Capture the cell that displays the provided text and extract its [x, y] central coordinate. 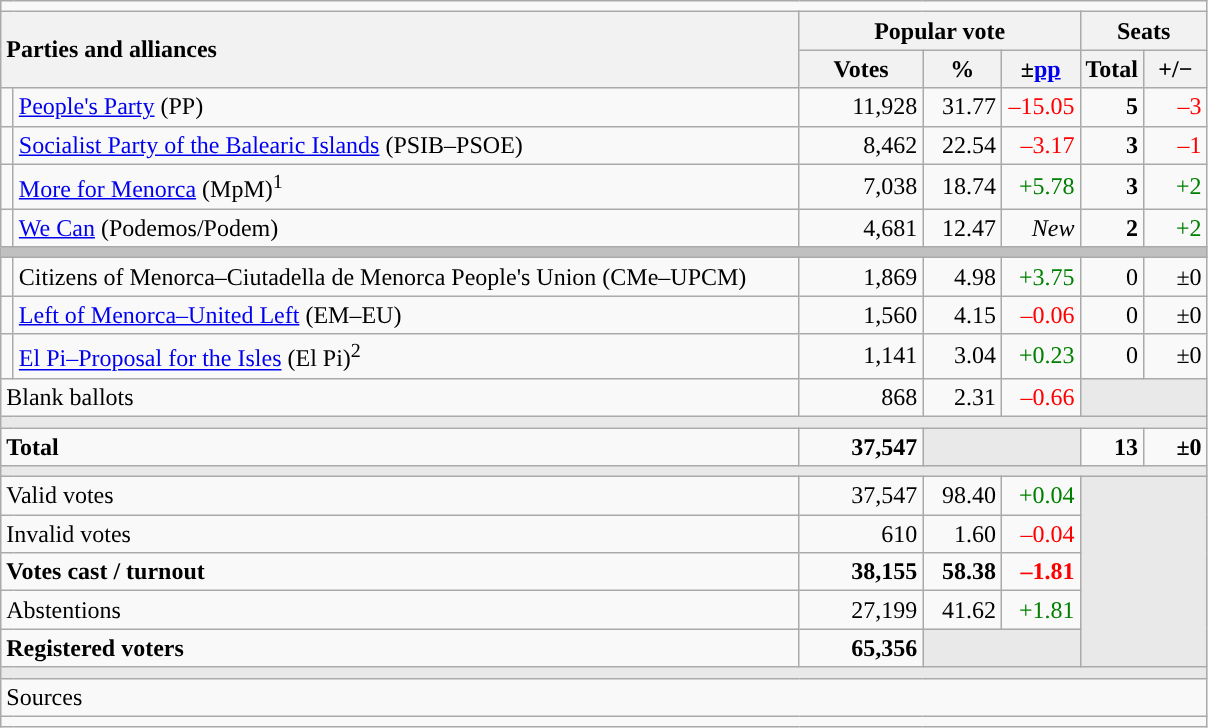
–3 [1176, 107]
4.98 [962, 277]
2 [1112, 228]
+5.78 [1040, 186]
% [962, 69]
18.74 [962, 186]
4,681 [861, 228]
More for Menorca (MpM)1 [406, 186]
8,462 [861, 145]
1,560 [861, 315]
11,928 [861, 107]
+0.04 [1040, 496]
+3.75 [1040, 277]
7,038 [861, 186]
Socialist Party of the Balearic Islands (PSIB–PSOE) [406, 145]
38,155 [861, 572]
–1 [1176, 145]
Left of Menorca–United Left (EM–EU) [406, 315]
65,356 [861, 648]
41.62 [962, 610]
New [1040, 228]
Seats [1144, 31]
Valid votes [400, 496]
–0.06 [1040, 315]
–0.66 [1040, 397]
1.60 [962, 534]
We Can (Podemos/Podem) [406, 228]
22.54 [962, 145]
98.40 [962, 496]
12.47 [962, 228]
610 [861, 534]
±pp [1040, 69]
–0.04 [1040, 534]
Votes [861, 69]
People's Party (PP) [406, 107]
Sources [604, 697]
+0.23 [1040, 356]
Registered voters [400, 648]
3.04 [962, 356]
Blank ballots [400, 397]
2.31 [962, 397]
868 [861, 397]
1,141 [861, 356]
–1.81 [1040, 572]
+/− [1176, 69]
31.77 [962, 107]
5 [1112, 107]
1,869 [861, 277]
Invalid votes [400, 534]
–15.05 [1040, 107]
Popular vote [940, 31]
4.15 [962, 315]
Votes cast / turnout [400, 572]
27,199 [861, 610]
58.38 [962, 572]
Abstentions [400, 610]
Parties and alliances [400, 50]
+1.81 [1040, 610]
13 [1112, 447]
–3.17 [1040, 145]
El Pi–Proposal for the Isles (El Pi)2 [406, 356]
Citizens of Menorca–Ciutadella de Menorca People's Union (CMe–UPCM) [406, 277]
